From the cell containing the given text, extract its center point as (X, Y) coordinate. 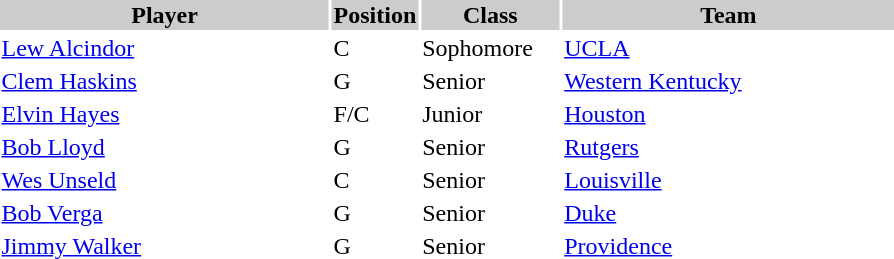
Western Kentucky (728, 81)
Houston (728, 114)
Junior (490, 114)
Sophomore (490, 48)
Player (164, 15)
Clem Haskins (164, 81)
Louisville (728, 180)
UCLA (728, 48)
Position (375, 15)
Rutgers (728, 147)
Elvin Hayes (164, 114)
Bob Verga (164, 213)
Wes Unseld (164, 180)
Lew Alcindor (164, 48)
Team (728, 15)
Class (490, 15)
F/C (375, 114)
Bob Lloyd (164, 147)
Duke (728, 213)
